Search for the cell housing the specified text and yield its (X, Y) center coordinate. 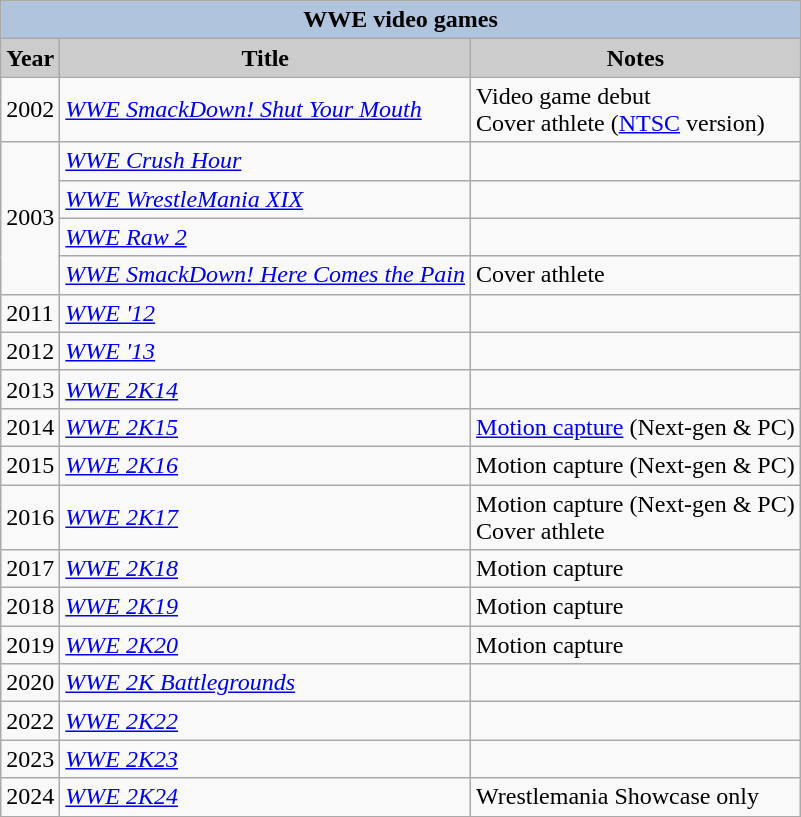
Wrestlemania Showcase only (636, 797)
2013 (30, 389)
2023 (30, 759)
WWE 2K14 (266, 389)
Motion capture (Next-gen & PC) Cover athlete (636, 516)
WWE 2K20 (266, 645)
2014 (30, 427)
WWE 2K24 (266, 797)
2011 (30, 313)
2015 (30, 465)
2017 (30, 569)
WWE 2K15 (266, 427)
WWE 2K23 (266, 759)
2022 (30, 721)
2019 (30, 645)
WWE 2K22 (266, 721)
2016 (30, 516)
WWE '12 (266, 313)
2024 (30, 797)
WWE Raw 2 (266, 237)
WWE '13 (266, 351)
Year (30, 58)
Title (266, 58)
2003 (30, 218)
WWE 2K Battlegrounds (266, 683)
WWE 2K19 (266, 607)
WWE WrestleMania XIX (266, 199)
WWE SmackDown! Shut Your Mouth (266, 110)
2012 (30, 351)
WWE 2K18 (266, 569)
Notes (636, 58)
WWE 2K16 (266, 465)
WWE Crush Hour (266, 161)
Cover athlete (636, 275)
2020 (30, 683)
WWE 2K17 (266, 516)
WWE video games (400, 20)
2018 (30, 607)
WWE SmackDown! Here Comes the Pain (266, 275)
Video game debut Cover athlete (NTSC version) (636, 110)
2002 (30, 110)
